Find where the given text appears and provide that cell's center as [x, y] coordinate. 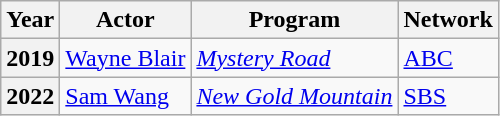
Wayne Blair [126, 58]
ABC [448, 58]
Actor [126, 20]
2019 [30, 58]
New Gold Mountain [294, 96]
2022 [30, 96]
SBS [448, 96]
Mystery Road [294, 58]
Program [294, 20]
Sam Wang [126, 96]
Network [448, 20]
Year [30, 20]
